Identify which cell holds the provided text, then report its (x, y) central coordinate. 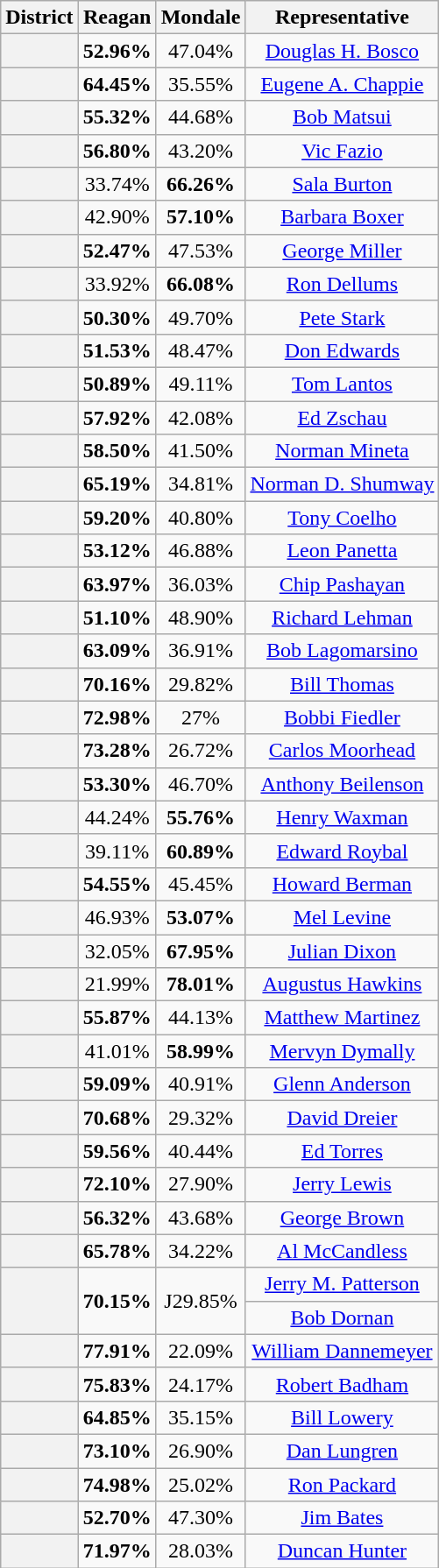
29.82% (201, 684)
Edward Roybal (342, 851)
43.20% (201, 151)
Norman Mineta (342, 451)
70.16% (117, 684)
40.80% (201, 518)
56.80% (117, 151)
Ron Dellums (342, 284)
39.11% (117, 851)
44.68% (201, 117)
59.09% (117, 1084)
28.03% (201, 1551)
George Miller (342, 251)
22.09% (201, 1351)
50.30% (117, 317)
60.89% (201, 851)
45.45% (201, 884)
Julian Dixon (342, 950)
58.99% (201, 1051)
Dan Lungren (342, 1451)
48.90% (201, 618)
47.30% (201, 1518)
52.96% (117, 51)
Henry Waxman (342, 817)
56.32% (117, 1218)
46.88% (201, 551)
55.32% (117, 117)
53.07% (201, 917)
Vic Fazio (342, 151)
65.78% (117, 1251)
58.50% (117, 451)
72.10% (117, 1184)
Anthony Beilenson (342, 784)
53.30% (117, 784)
63.97% (117, 584)
Robert Badham (342, 1384)
26.72% (201, 751)
66.26% (201, 184)
49.70% (201, 317)
Representative (342, 18)
Bob Lagomarsino (342, 651)
42.08% (201, 418)
41.50% (201, 451)
Mondale (201, 18)
48.47% (201, 350)
32.05% (117, 950)
Bill Lowery (342, 1417)
55.87% (117, 1018)
43.68% (201, 1218)
52.70% (117, 1518)
Pete Stark (342, 317)
Barbara Boxer (342, 217)
73.28% (117, 751)
Jim Bates (342, 1518)
Mel Levine (342, 917)
Al McCandless (342, 1251)
51.53% (117, 350)
57.92% (117, 418)
Ron Packard (342, 1485)
David Dreier (342, 1118)
Ed Torres (342, 1151)
46.70% (201, 784)
35.55% (201, 84)
59.20% (117, 518)
54.55% (117, 884)
21.99% (117, 985)
District (39, 18)
78.01% (201, 985)
Jerry Lewis (342, 1184)
63.09% (117, 651)
24.17% (201, 1384)
75.83% (117, 1384)
47.04% (201, 51)
George Brown (342, 1218)
Sala Burton (342, 184)
Tom Lantos (342, 384)
40.44% (201, 1151)
35.15% (201, 1417)
Chip Pashayan (342, 584)
27.90% (201, 1184)
50.89% (117, 384)
Leon Panetta (342, 551)
Norman D. Shumway (342, 484)
46.93% (117, 917)
Glenn Anderson (342, 1084)
36.03% (201, 584)
Don Edwards (342, 350)
33.74% (117, 184)
36.91% (201, 651)
73.10% (117, 1451)
71.97% (117, 1551)
Matthew Martinez (342, 1018)
70.15% (117, 1301)
Bob Matsui (342, 117)
59.56% (117, 1151)
Eugene A. Chappie (342, 84)
Mervyn Dymally (342, 1051)
J29.85% (201, 1301)
52.47% (117, 251)
64.85% (117, 1417)
67.95% (201, 950)
74.98% (117, 1485)
53.12% (117, 551)
Bobbi Fiedler (342, 717)
44.24% (117, 817)
49.11% (201, 384)
Howard Berman (342, 884)
47.53% (201, 251)
55.76% (201, 817)
57.10% (201, 217)
Tony Coelho (342, 518)
Jerry M. Patterson (342, 1284)
26.90% (201, 1451)
Bob Dornan (342, 1317)
51.10% (117, 618)
34.81% (201, 484)
29.32% (201, 1118)
27% (201, 717)
Reagan (117, 18)
70.68% (117, 1118)
Bill Thomas (342, 684)
Ed Zschau (342, 418)
66.08% (201, 284)
Duncan Hunter (342, 1551)
42.90% (117, 217)
Augustus Hawkins (342, 985)
William Dannemeyer (342, 1351)
77.91% (117, 1351)
34.22% (201, 1251)
65.19% (117, 484)
64.45% (117, 84)
Douglas H. Bosco (342, 51)
33.92% (117, 284)
Carlos Moorhead (342, 751)
41.01% (117, 1051)
44.13% (201, 1018)
25.02% (201, 1485)
40.91% (201, 1084)
72.98% (117, 717)
Richard Lehman (342, 618)
